Determine the [x, y] coordinate at the center of the cell enclosing the given text.  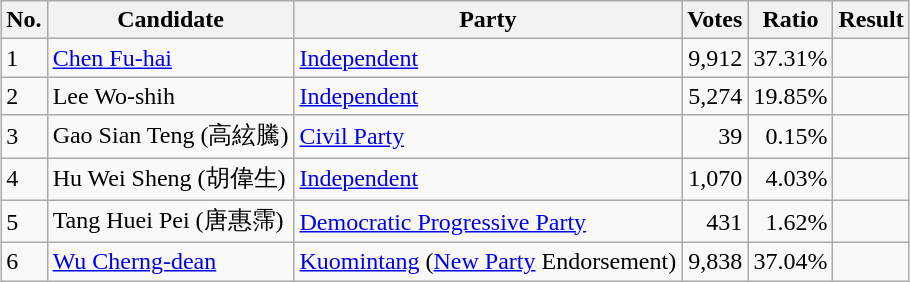
Party [488, 20]
1.62% [790, 222]
Ratio [790, 20]
19.85% [790, 96]
6 [24, 262]
37.04% [790, 262]
Kuomintang (New Party Endorsement) [488, 262]
Hu Wei Sheng (胡偉生) [170, 180]
Gao Sian Teng (高絃騰) [170, 136]
2 [24, 96]
Civil Party [488, 136]
Democratic Progressive Party [488, 222]
Candidate [170, 20]
0.15% [790, 136]
1 [24, 58]
9,838 [715, 262]
Tang Huei Pei (唐惠霈) [170, 222]
Votes [715, 20]
Lee Wo-shih [170, 96]
4 [24, 180]
39 [715, 136]
37.31% [790, 58]
4.03% [790, 180]
No. [24, 20]
5,274 [715, 96]
431 [715, 222]
Chen Fu-hai [170, 58]
Result [871, 20]
Wu Cherng-dean [170, 262]
5 [24, 222]
1,070 [715, 180]
9,912 [715, 58]
3 [24, 136]
